Search for the cell housing the specified text and yield its (X, Y) center coordinate. 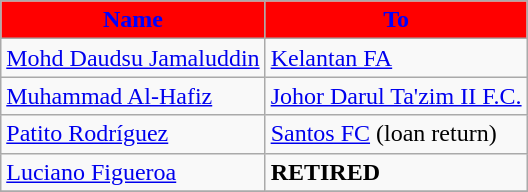
Muhammad Al-Hafiz (133, 96)
Luciano Figueroa (133, 172)
Mohd Daudsu Jamaluddin (133, 58)
Kelantan FA (396, 58)
Johor Darul Ta'zim II F.C. (396, 96)
Patito Rodríguez (133, 134)
To (396, 20)
Name (133, 20)
Santos FC (loan return) (396, 134)
RETIRED (396, 172)
